Locate the cell with the specified text and output its [x, y] center coordinate. 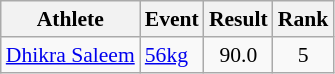
Result [238, 19]
90.0 [238, 55]
5 [304, 55]
56kg [172, 55]
Dhikra Saleem [70, 55]
Rank [304, 19]
Athlete [70, 19]
Event [172, 19]
